From the cell containing the given text, extract its center point as (x, y) coordinate. 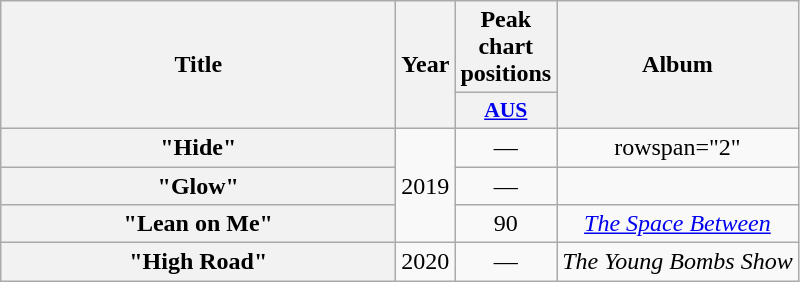
"High Road" (198, 262)
90 (506, 224)
Title (198, 65)
"Hide" (198, 147)
2019 (426, 185)
"Lean on Me" (198, 224)
"Glow" (198, 185)
rowspan="2" (678, 147)
The Space Between (678, 224)
The Young Bombs Show (678, 262)
Album (678, 65)
2020 (426, 262)
Year (426, 65)
Peak chart positions (506, 47)
AUS (506, 111)
